From the cell containing the given text, extract its center point as [X, Y] coordinate. 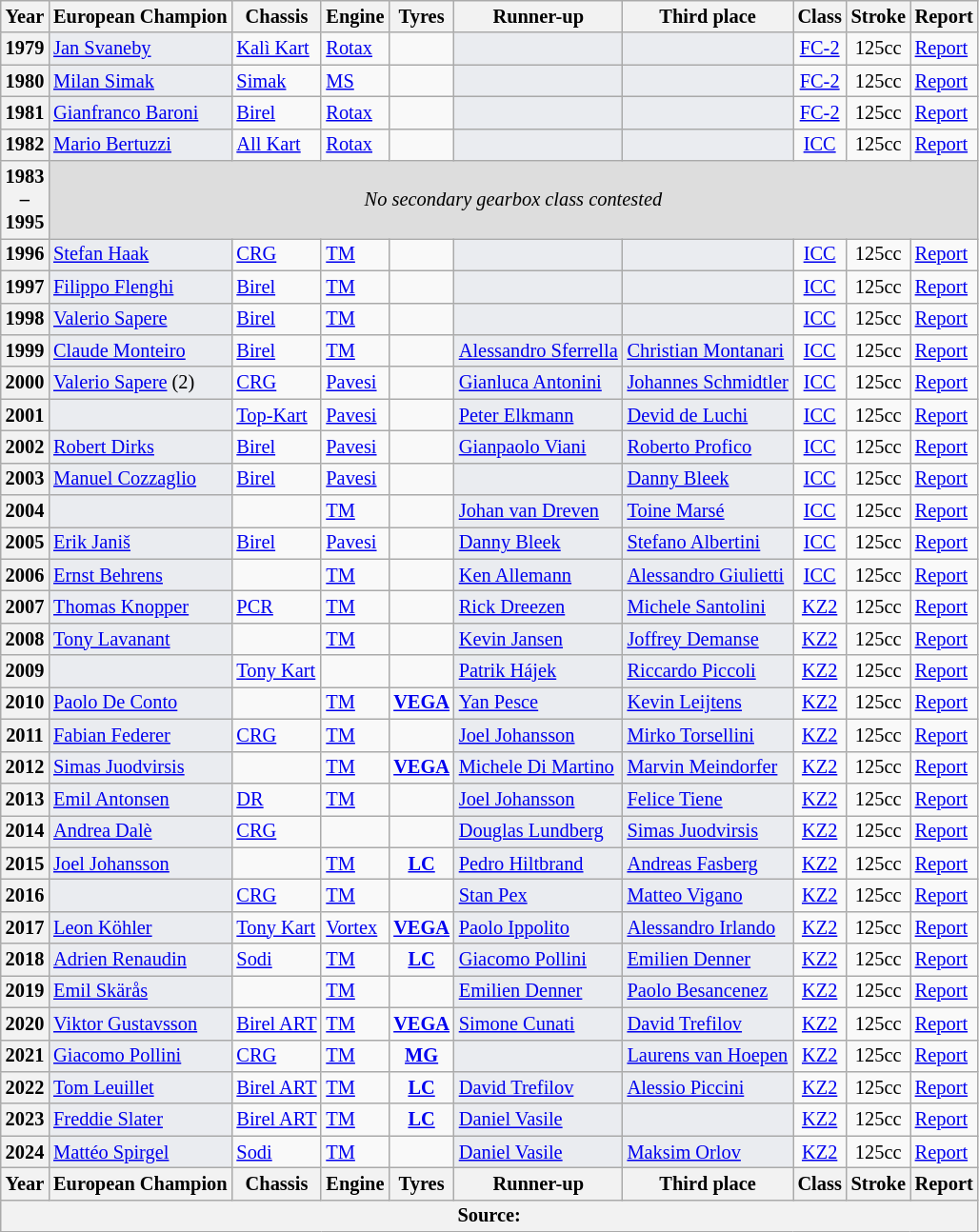
Laurens van Hoepen [709, 1056]
Emil Antonsen [140, 799]
Alessandro Sferrella [539, 350]
Stefan Haak [140, 254]
Filippo Flenghi [140, 287]
Michele Di Martino [539, 767]
Ernst Behrens [140, 575]
DR [276, 799]
MG [421, 1056]
Johan van Dreven [539, 511]
Valerio Sapere (2) [140, 383]
Maksim Orlov [709, 1152]
Yan Pesce [539, 703]
Viktor Gustavsson [140, 1023]
2009 [25, 671]
Roberto Profico [709, 447]
2020 [25, 1023]
2010 [25, 703]
2011 [25, 735]
2021 [25, 1056]
Mario Bertuzzi [140, 145]
1980 [25, 81]
Mattéo Spirgel [140, 1152]
Toine Marsé [709, 511]
MS [354, 81]
2015 [25, 864]
Joffrey Demanse [709, 639]
Gianfranco Baroni [140, 112]
Devid de Luchi [709, 415]
Kalì Kart [276, 49]
2012 [25, 767]
2004 [25, 511]
2017 [25, 927]
Christian Montanari [709, 350]
Stan Pex [539, 895]
Johannes Schmidtler [709, 383]
Alessio Piccini [709, 1087]
Peter Elkmann [539, 415]
Source: [489, 1216]
Michele Santolini [709, 606]
1981 [25, 112]
Tom Leuillet [140, 1087]
Paolo De Conto [140, 703]
2001 [25, 415]
2018 [25, 960]
Andrea Dalè [140, 831]
Rick Dreezen [539, 606]
Claude Monteiro [140, 350]
Marvin Meindorfer [709, 767]
No secondary gearbox class contested [512, 200]
Valerio Sapere [140, 319]
Pedro Hiltbrand [539, 864]
2000 [25, 383]
Stefano Albertini [709, 543]
2014 [25, 831]
2019 [25, 991]
Freddie Slater [140, 1120]
2016 [25, 895]
Vortex [354, 927]
Alessandro Irlando [709, 927]
1998 [25, 319]
Erik Janiš [140, 543]
Simak [276, 81]
2022 [25, 1087]
Riccardo Piccoli [709, 671]
Robert Dirks [140, 447]
Tony Lavanant [140, 639]
Alessandro Giulietti [709, 575]
Andreas Fasberg [709, 864]
Adrien Renaudin [140, 960]
2005 [25, 543]
1982 [25, 145]
1997 [25, 287]
1983–1995 [25, 200]
2023 [25, 1120]
2006 [25, 575]
2007 [25, 606]
Manuel Cozzaglio [140, 479]
2003 [25, 479]
Jan Svaneby [140, 49]
Leon Köhler [140, 927]
2002 [25, 447]
Ken Allemann [539, 575]
1979 [25, 49]
Kevin Jansen [539, 639]
Top-Kart [276, 415]
Mirko Torsellini [709, 735]
Simone Cunati [539, 1023]
2024 [25, 1152]
1999 [25, 350]
Gianluca Antonini [539, 383]
Kevin Leijtens [709, 703]
Matteo Vigano [709, 895]
Milan Simak [140, 81]
Douglas Lundberg [539, 831]
PCR [276, 606]
Patrik Hájek [539, 671]
All Kart [276, 145]
Fabian Federer [140, 735]
Thomas Knopper [140, 606]
2008 [25, 639]
1996 [25, 254]
2013 [25, 799]
Paolo Ippolito [539, 927]
Emil Skärås [140, 991]
Paolo Besancenez [709, 991]
Felice Tiene [709, 799]
Gianpaolo Viani [539, 447]
